From the cell containing the given text, extract its center point as (x, y) coordinate. 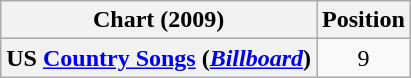
Position (364, 20)
US Country Songs (Billboard) (159, 58)
9 (364, 58)
Chart (2009) (159, 20)
